Pinpoint the cell where the given text exists, returning its (x, y) midpoint coordinate. 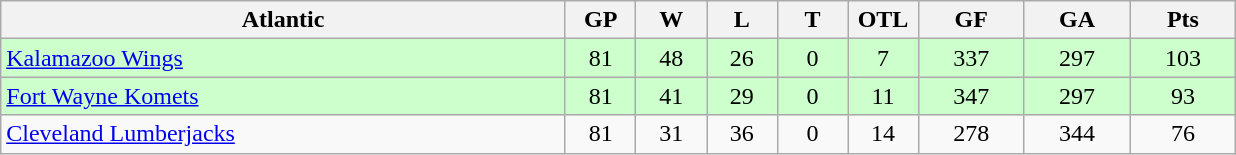
GF (971, 20)
W (672, 20)
93 (1183, 96)
Atlantic (284, 20)
Fort Wayne Komets (284, 96)
26 (742, 58)
76 (1183, 134)
Pts (1183, 20)
Cleveland Lumberjacks (284, 134)
31 (672, 134)
Kalamazoo Wings (284, 58)
103 (1183, 58)
36 (742, 134)
11 (884, 96)
GP (600, 20)
14 (884, 134)
48 (672, 58)
L (742, 20)
337 (971, 58)
344 (1077, 134)
OTL (884, 20)
347 (971, 96)
278 (971, 134)
GA (1077, 20)
7 (884, 58)
41 (672, 96)
T (812, 20)
29 (742, 96)
